Determine the [X, Y] coordinate at the center of the cell enclosing the given text.  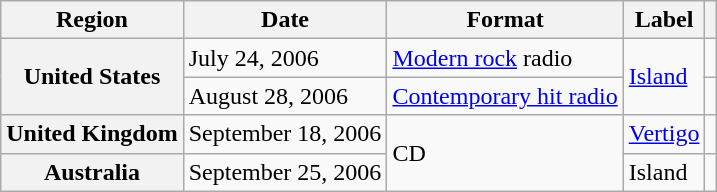
Label [664, 20]
September 25, 2006 [285, 172]
Australia [92, 172]
Region [92, 20]
United Kingdom [92, 134]
Modern rock radio [505, 58]
July 24, 2006 [285, 58]
United States [92, 77]
Contemporary hit radio [505, 96]
Format [505, 20]
August 28, 2006 [285, 96]
CD [505, 153]
September 18, 2006 [285, 134]
Date [285, 20]
Vertigo [664, 134]
